Locate the cell with the specified text and output its [X, Y] center coordinate. 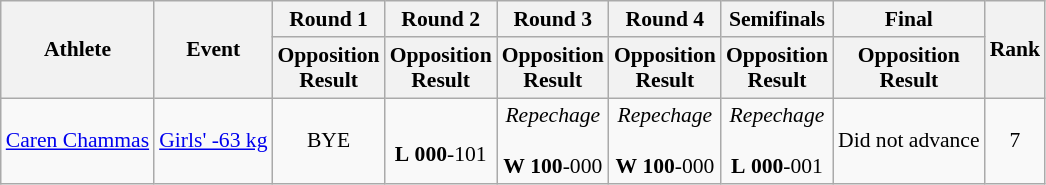
Girls' -63 kg [213, 142]
Round 4 [665, 19]
BYE [329, 142]
Did not advance [909, 142]
Repechage L 000-001 [777, 142]
7 [1016, 142]
Caren Chammas [78, 142]
Athlete [78, 50]
Round 1 [329, 19]
Final [909, 19]
Round 3 [553, 19]
Rank [1016, 50]
Event [213, 50]
Round 2 [441, 19]
L 000-101 [441, 142]
Semifinals [777, 19]
